Find where the given text appears and provide that cell's center as [x, y] coordinate. 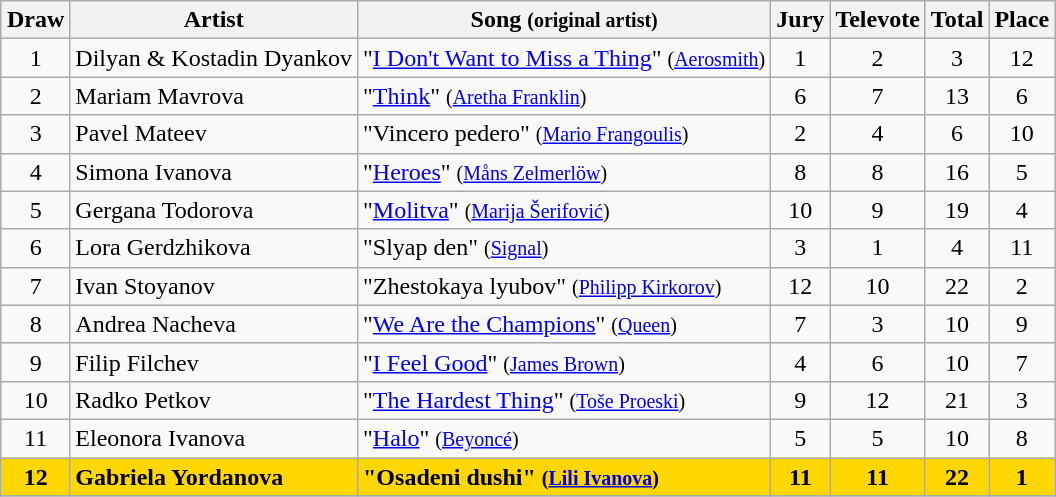
Andrea Nacheva [214, 324]
"Osadeni dushi" (Lili Ivanova) [564, 477]
"We Are the Champions" (Queen) [564, 324]
Televote [878, 20]
"Slyap den" (Signal) [564, 248]
Ivan Stoyanov [214, 286]
13 [957, 96]
Lora Gerdzhikova [214, 248]
Place [1022, 20]
"Think" (Aretha Franklin) [564, 96]
Gergana Todorova [214, 210]
Dilyan & Kostadin Dyankov [214, 58]
Total [957, 20]
"Molitva" (Marija Šerifović) [564, 210]
"Halo" (Beyoncé) [564, 438]
Jury [800, 20]
19 [957, 210]
16 [957, 172]
Mariam Mavrova [214, 96]
Artist [214, 20]
Draw [35, 20]
Radko Petkov [214, 400]
21 [957, 400]
Pavel Mateev [214, 134]
"Zhestokaya lyubov" (Philipp Kirkorov) [564, 286]
Song (original artist) [564, 20]
Gabriela Yordanova [214, 477]
"I Feel Good" (James Brown) [564, 362]
Filip Filchev [214, 362]
"I Don't Want to Miss a Thing" (Aerosmith) [564, 58]
"Vincero pedero" (Mario Frangoulis) [564, 134]
Simona Ivanova [214, 172]
Eleonora Ivanova [214, 438]
"Heroes" (Måns Zelmerlöw) [564, 172]
"The Hardest Thing" (Toše Proeski) [564, 400]
